For the text-containing cell, return its midpoint in [X, Y] coordinate format. 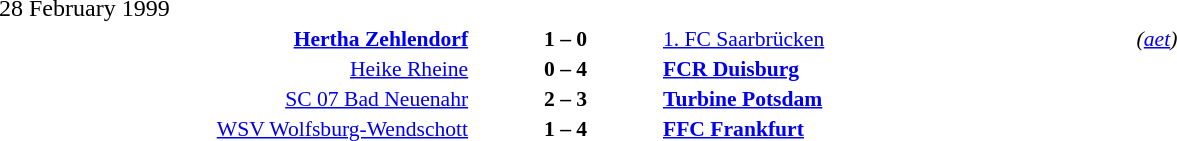
2 – 3 [566, 98]
1 – 0 [566, 38]
0 – 4 [566, 68]
Turbine Potsdam [897, 98]
FCR Duisburg [897, 68]
1. FC Saarbrücken [897, 38]
